Return the (X, Y) coordinate for the center point of the cell that contains the specified text.  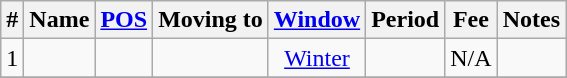
# (12, 20)
Name (60, 20)
Moving to (211, 20)
Notes (531, 20)
Winter (316, 58)
Fee (471, 20)
Window (316, 20)
POS (124, 20)
1 (12, 58)
Period (406, 20)
N/A (471, 58)
